Search for the cell housing the specified text and yield its (X, Y) center coordinate. 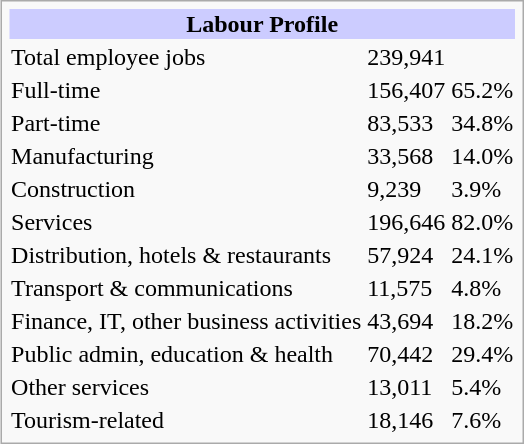
196,646 (406, 222)
Labour Profile (262, 24)
18,146 (406, 420)
Other services (186, 387)
43,694 (406, 321)
7.6% (482, 420)
Public admin, education & health (186, 354)
4.8% (482, 288)
Construction (186, 189)
Full-time (186, 90)
83,533 (406, 123)
5.4% (482, 387)
239,941 (406, 57)
9,239 (406, 189)
Part-time (186, 123)
11,575 (406, 288)
Manufacturing (186, 156)
57,924 (406, 255)
Distribution, hotels & restaurants (186, 255)
14.0% (482, 156)
18.2% (482, 321)
Total employee jobs (186, 57)
3.9% (482, 189)
24.1% (482, 255)
Finance, IT, other business activities (186, 321)
29.4% (482, 354)
34.8% (482, 123)
Services (186, 222)
82.0% (482, 222)
Transport & communications (186, 288)
156,407 (406, 90)
Tourism-related (186, 420)
33,568 (406, 156)
13,011 (406, 387)
70,442 (406, 354)
65.2% (482, 90)
